Scan for the cell matching the given text and deliver its (X, Y) coordinate at center. 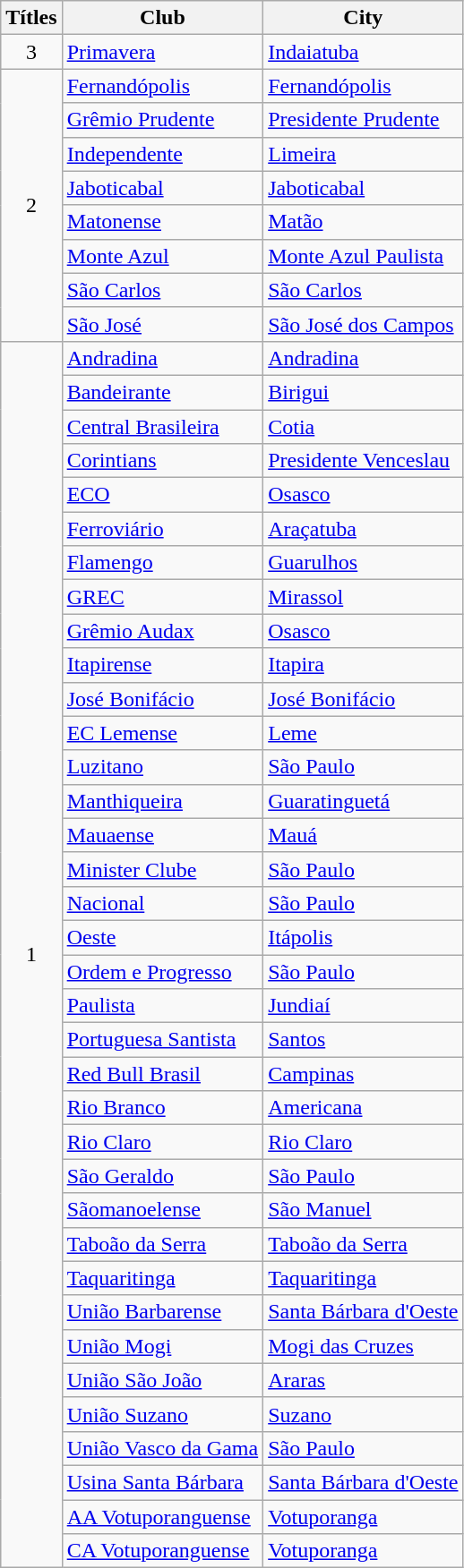
Usina Santa Bárbara (163, 1482)
São Manuel (364, 1210)
Araras (364, 1380)
Manthiqueira (163, 801)
Bandeirante (163, 392)
EC Lemense (163, 733)
3 (31, 52)
Limeira (364, 154)
Oeste (163, 937)
Guaratinguetá (364, 801)
GREC (163, 597)
União Vasco da Gama (163, 1448)
Matonense (163, 222)
União São João (163, 1380)
União Barbarense (163, 1312)
Primavera (163, 52)
Mirassol (364, 597)
Presidente Prudente (364, 120)
Nacional (163, 903)
Itápolis (364, 937)
Títles (31, 18)
Monte Azul (163, 256)
São José dos Campos (364, 324)
Central Brasileira (163, 427)
City (364, 18)
Santos (364, 1040)
São Geraldo (163, 1176)
Itapirense (163, 665)
Red Bull Brasil (163, 1074)
Matão (364, 222)
Campinas (364, 1074)
Portuguesa Santista (163, 1040)
Sãomanoelense (163, 1210)
Mauaense (163, 835)
ECO (163, 495)
São José (163, 324)
Mauá (364, 835)
Mogi das Cruzes (364, 1346)
Presidente Venceslau (364, 461)
Cotia (364, 427)
Independente (163, 154)
2 (31, 205)
CA Votuporanguense (163, 1551)
Jundiaí (364, 1006)
Birigui (364, 392)
Suzano (364, 1414)
Rio Branco (163, 1108)
Luzitano (163, 767)
Americana (364, 1108)
Araçatuba (364, 529)
AA Votuporanguense (163, 1517)
Corintians (163, 461)
Indaiatuba (364, 52)
Grêmio Prudente (163, 120)
Paulista (163, 1006)
Monte Azul Paulista (364, 256)
Ordem e Progresso (163, 971)
Minister Clube (163, 869)
1 (31, 954)
Guarulhos (364, 563)
Leme (364, 733)
Club (163, 18)
Ferroviário (163, 529)
Grêmio Audax (163, 631)
União Mogi (163, 1346)
União Suzano (163, 1414)
Flamengo (163, 563)
Itapira (364, 665)
